Pinpoint the cell where the given text exists, returning its (X, Y) midpoint coordinate. 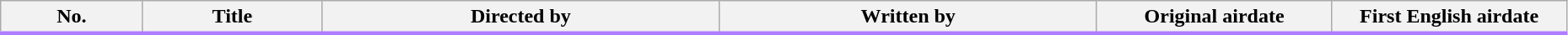
Directed by (521, 17)
Title (233, 17)
Original airdate (1214, 17)
No. (72, 17)
Written by (908, 17)
First English airdate (1449, 17)
